Find where the given text appears and provide that cell's center as [x, y] coordinate. 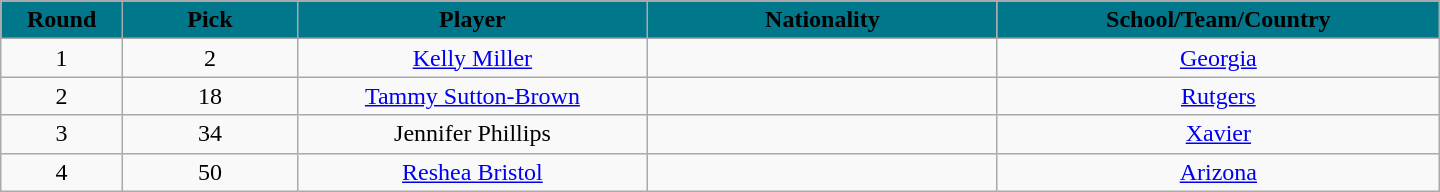
School/Team/Country [1218, 20]
Round [62, 20]
Kelly Miller [472, 58]
Tammy Sutton-Brown [472, 96]
4 [62, 172]
Pick [210, 20]
Georgia [1218, 58]
Nationality [822, 20]
Xavier [1218, 134]
3 [62, 134]
18 [210, 96]
Reshea Bristol [472, 172]
34 [210, 134]
Arizona [1218, 172]
1 [62, 58]
50 [210, 172]
Rutgers [1218, 96]
Jennifer Phillips [472, 134]
Player [472, 20]
